Return the (X, Y) coordinate for the center point of the cell that contains the specified text.  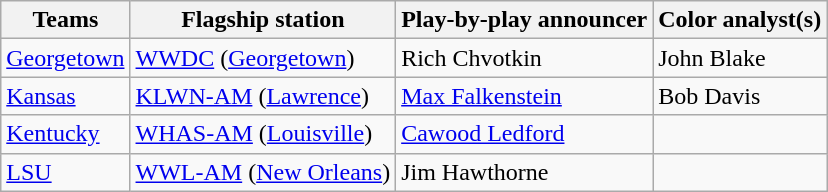
Flagship station (263, 20)
Max Falkenstein (524, 96)
Kansas (66, 96)
Color analyst(s) (740, 20)
KLWN-AM (Lawrence) (263, 96)
Kentucky (66, 134)
Rich Chvotkin (524, 58)
WWL-AM (New Orleans) (263, 172)
Teams (66, 20)
Georgetown (66, 58)
WHAS-AM (Louisville) (263, 134)
Jim Hawthorne (524, 172)
John Blake (740, 58)
WWDC (Georgetown) (263, 58)
Cawood Ledford (524, 134)
Play-by-play announcer (524, 20)
LSU (66, 172)
Bob Davis (740, 96)
